Find where the given text appears and provide that cell's center as [x, y] coordinate. 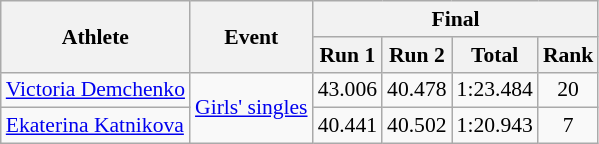
Girls' singles [252, 108]
Final [456, 19]
1:23.484 [495, 90]
40.502 [416, 126]
40.441 [348, 126]
Athlete [96, 36]
1:20.943 [495, 126]
43.006 [348, 90]
40.478 [416, 90]
Total [495, 55]
Run 1 [348, 55]
20 [568, 90]
Ekaterina Katnikova [96, 126]
Rank [568, 55]
7 [568, 126]
Victoria Demchenko [96, 90]
Event [252, 36]
Run 2 [416, 55]
